Pinpoint the cell where the given text exists, returning its [X, Y] midpoint coordinate. 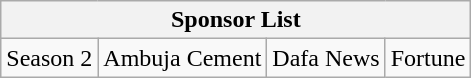
Sponsor List [236, 20]
Season 2 [50, 58]
Dafa News [326, 58]
Ambuja Cement [182, 58]
Fortune [428, 58]
